Search for the cell housing the specified text and yield its (X, Y) center coordinate. 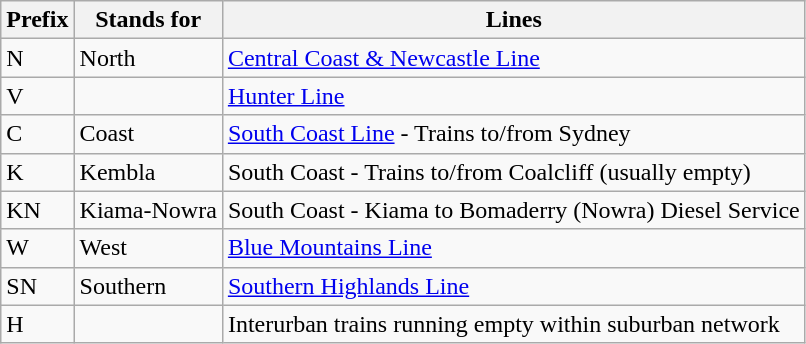
South Coast - Trains to/from Coalcliff (usually empty) (514, 172)
Prefix (38, 20)
South Coast - Kiama to Bomaderry (Nowra) Diesel Service (514, 210)
Lines (514, 20)
Stands for (148, 20)
Hunter Line (514, 96)
Interurban trains running empty within suburban network (514, 324)
W (38, 248)
N (38, 58)
V (38, 96)
Southern Highlands Line (514, 286)
Blue Mountains Line (514, 248)
K (38, 172)
H (38, 324)
South Coast Line - Trains to/from Sydney (514, 134)
West (148, 248)
Coast (148, 134)
KN (38, 210)
Central Coast & Newcastle Line (514, 58)
C (38, 134)
Southern (148, 286)
SN (38, 286)
Kembla (148, 172)
North (148, 58)
Kiama-Nowra (148, 210)
